Return (x, y) of the center of cell containing provided text 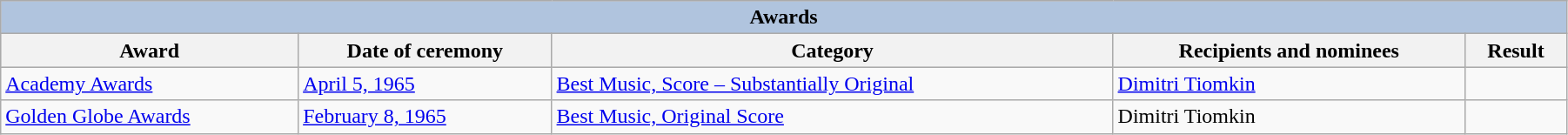
Academy Awards (150, 84)
Golden Globe Awards (150, 117)
Recipients and nominees (1289, 51)
Date of ceremony (425, 51)
Award (150, 51)
April 5, 1965 (425, 84)
February 8, 1965 (425, 117)
Category (832, 51)
Best Music, Original Score (832, 117)
Result (1516, 51)
Best Music, Score – Substantially Original (832, 84)
Awards (784, 17)
